Pinpoint the cell where the given text exists, returning its (X, Y) midpoint coordinate. 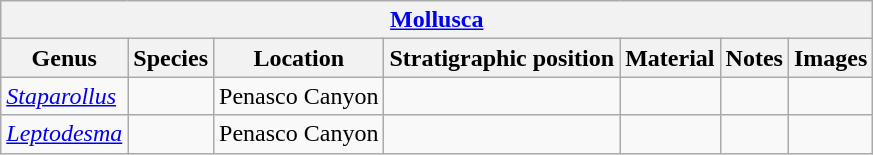
Location (299, 58)
Species (171, 58)
Staparollus (64, 96)
Leptodesma (64, 134)
Mollusca (437, 20)
Genus (64, 58)
Material (670, 58)
Images (830, 58)
Notes (754, 58)
Stratigraphic position (502, 58)
